From the cell containing the given text, extract its center point as (X, Y) coordinate. 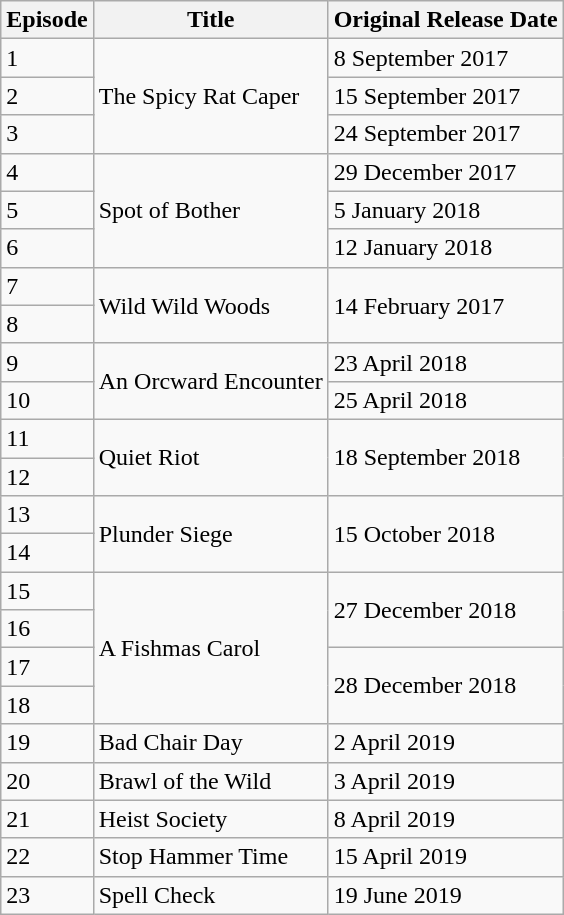
A Fishmas Carol (210, 648)
5 (47, 210)
15 October 2018 (446, 534)
Heist Society (210, 819)
Spell Check (210, 895)
4 (47, 172)
25 April 2018 (446, 400)
10 (47, 400)
11 (47, 438)
Quiet Riot (210, 457)
Episode (47, 20)
21 (47, 819)
Title (210, 20)
15 April 2019 (446, 857)
Wild Wild Woods (210, 305)
14 February 2017 (446, 305)
23 (47, 895)
16 (47, 629)
15 September 2017 (446, 96)
22 (47, 857)
28 December 2018 (446, 686)
8 April 2019 (446, 819)
17 (47, 667)
The Spicy Rat Caper (210, 96)
Original Release Date (446, 20)
Plunder Siege (210, 534)
8 September 2017 (446, 58)
19 (47, 743)
Bad Chair Day (210, 743)
29 December 2017 (446, 172)
6 (47, 248)
23 April 2018 (446, 362)
18 September 2018 (446, 457)
12 January 2018 (446, 248)
9 (47, 362)
An Orcward Encounter (210, 381)
20 (47, 781)
Stop Hammer Time (210, 857)
7 (47, 286)
19 June 2019 (446, 895)
13 (47, 515)
Brawl of the Wild (210, 781)
18 (47, 705)
12 (47, 477)
24 September 2017 (446, 134)
3 (47, 134)
5 January 2018 (446, 210)
8 (47, 324)
14 (47, 553)
1 (47, 58)
27 December 2018 (446, 610)
2 April 2019 (446, 743)
3 April 2019 (446, 781)
2 (47, 96)
15 (47, 591)
Spot of Bother (210, 210)
